Scan for the cell matching the given text and deliver its (x, y) coordinate at center. 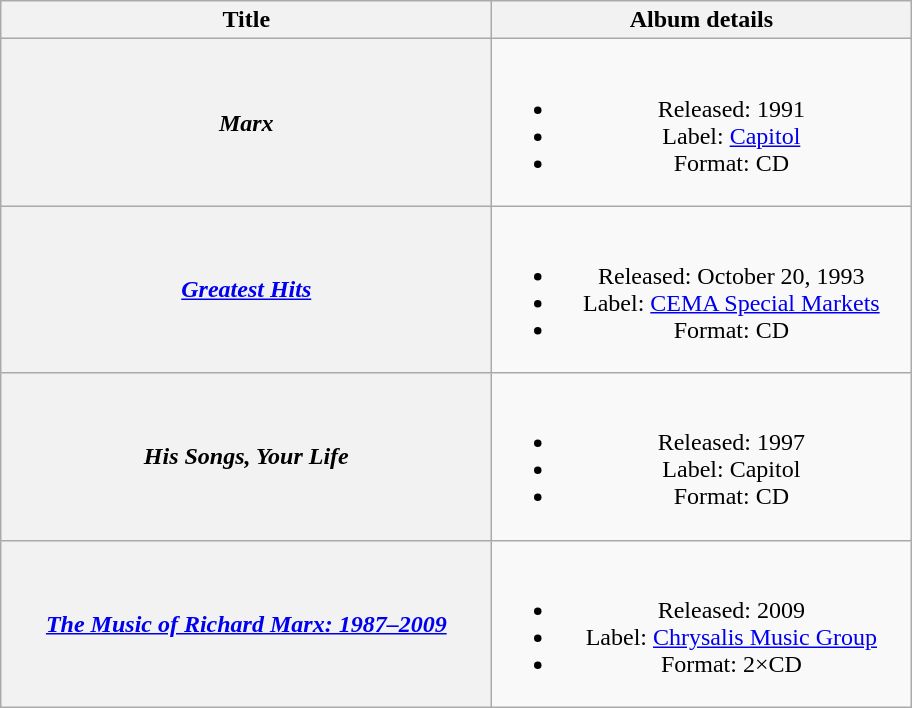
Released: 2009Label: Chrysalis Music GroupFormat: 2×CD (702, 624)
Title (246, 20)
Released: October 20, 1993Label: CEMA Special MarketsFormat: CD (702, 290)
Released: 1991Label: CapitolFormat: CD (702, 122)
The Music of Richard Marx: 1987–2009 (246, 624)
His Songs, Your Life (246, 456)
Album details (702, 20)
Marx (246, 122)
Greatest Hits (246, 290)
Released: 1997Label: CapitolFormat: CD (702, 456)
